Extract the [X, Y] coordinate from the center of the cell holding the provided text.  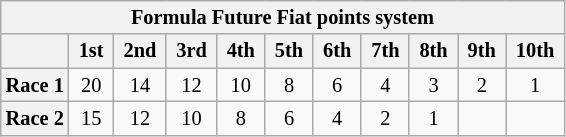
2nd [140, 51]
Race 2 [35, 118]
Formula Future Fiat points system [282, 17]
4th [241, 51]
5th [289, 51]
Race 1 [35, 85]
20 [92, 85]
15 [92, 118]
3rd [191, 51]
6th [337, 51]
1st [92, 51]
3 [433, 85]
10th [535, 51]
14 [140, 85]
8th [433, 51]
9th [482, 51]
7th [385, 51]
